Capture the cell that displays the provided text and extract its (X, Y) central coordinate. 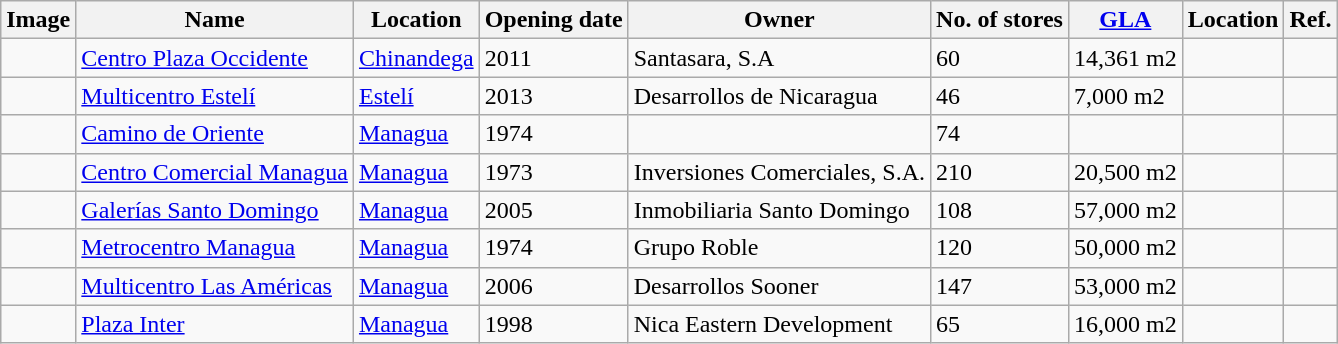
74 (1000, 134)
16,000 m2 (1125, 324)
Multicentro Las Américas (215, 286)
Chinandega (416, 58)
Santasara, S.A (779, 58)
7,000 m2 (1125, 96)
Metrocentro Managua (215, 248)
65 (1000, 324)
Desarrollos Sooner (779, 286)
Galerías Santo Domingo (215, 210)
No. of stores (1000, 20)
Plaza Inter (215, 324)
2013 (554, 96)
1998 (554, 324)
60 (1000, 58)
Inversiones Comerciales, S.A. (779, 172)
Centro Comercial Managua (215, 172)
120 (1000, 248)
Nica Eastern Development (779, 324)
Inmobiliaria Santo Domingo (779, 210)
20,500 m2 (1125, 172)
210 (1000, 172)
1973 (554, 172)
Multicentro Estelí (215, 96)
50,000 m2 (1125, 248)
53,000 m2 (1125, 286)
2006 (554, 286)
2005 (554, 210)
Owner (779, 20)
Estelí (416, 96)
Grupo Roble (779, 248)
108 (1000, 210)
Image (38, 20)
14,361 m2 (1125, 58)
57,000 m2 (1125, 210)
Centro Plaza Occidente (215, 58)
Ref. (1310, 20)
2011 (554, 58)
Name (215, 20)
Desarrollos de Nicaragua (779, 96)
Opening date (554, 20)
147 (1000, 286)
46 (1000, 96)
Camino de Oriente (215, 134)
GLA (1125, 20)
